Determine the [x, y] coordinate at the center of the cell enclosing the given text.  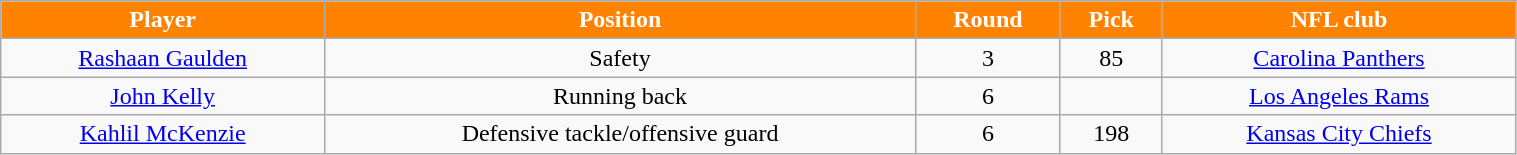
Safety [620, 58]
85 [1111, 58]
Carolina Panthers [1339, 58]
Kahlil McKenzie [163, 134]
Defensive tackle/offensive guard [620, 134]
3 [988, 58]
Round [988, 20]
Pick [1111, 20]
Los Angeles Rams [1339, 96]
NFL club [1339, 20]
Rashaan Gaulden [163, 58]
Running back [620, 96]
198 [1111, 134]
John Kelly [163, 96]
Player [163, 20]
Position [620, 20]
Kansas City Chiefs [1339, 134]
